Determine the [x, y] coordinate at the center of the cell enclosing the given text.  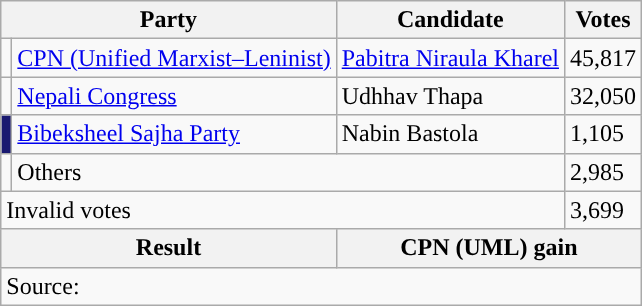
Result [168, 248]
CPN (UML) gain [488, 248]
Nepali Congress [174, 96]
Party [168, 20]
Invalid votes [283, 210]
Udhhav Thapa [450, 96]
2,985 [602, 172]
Candidate [450, 20]
32,050 [602, 96]
Pabitra Niraula Kharel [450, 58]
45,817 [602, 58]
Bibeksheel Sajha Party [174, 134]
1,105 [602, 134]
Source: [322, 286]
Nabin Bastola [450, 134]
Votes [602, 20]
Others [288, 172]
3,699 [602, 210]
CPN (Unified Marxist–Leninist) [174, 58]
